Search for the cell housing the specified text and yield its [X, Y] center coordinate. 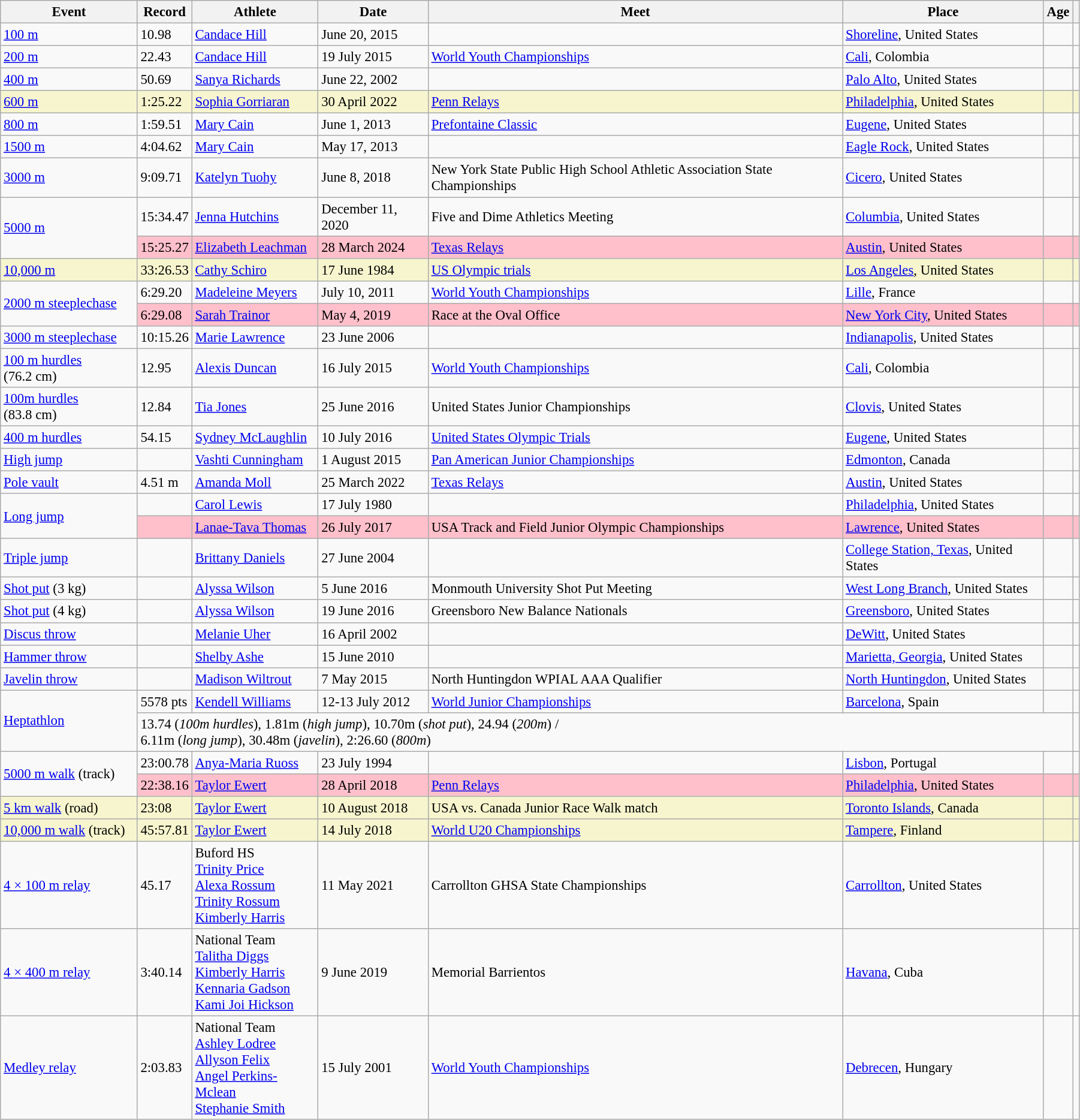
Lanae-Tava Thomas [255, 528]
23:08 [164, 808]
Havana, Cuba [943, 973]
Athlete [255, 12]
New York City, United States [943, 315]
Sophia Gorriaran [255, 102]
Lisbon, Portugal [943, 763]
North Huntingdon WPIAL AAA Qualifier [635, 679]
54.15 [164, 437]
200 m [69, 57]
Buford HSTrinity PriceAlexa RossumTrinity RossumKimberly Harris [255, 886]
Kendell Williams [255, 701]
4:04.62 [164, 147]
26 July 2017 [373, 528]
June 1, 2013 [373, 125]
National TeamTalitha DiggsKimberly HarrisKennaria GadsonKami Joi Hickson [255, 973]
19 July 2015 [373, 57]
Melanie Uher [255, 634]
Greensboro New Balance Nationals [635, 612]
Elizabeth Leachman [255, 247]
Toronto Islands, Canada [943, 808]
22.43 [164, 57]
1:59.51 [164, 125]
23 July 1994 [373, 763]
5578 pts [164, 701]
Memorial Barrientos [635, 973]
10,000 m [69, 270]
7 May 2015 [373, 679]
United States Junior Championships [635, 407]
23 June 2006 [373, 338]
Long jump [69, 516]
33:26.53 [164, 270]
Shelby Ashe [255, 657]
Pan American Junior Championships [635, 460]
Carol Lewis [255, 505]
10 July 2016 [373, 437]
Shot put (4 kg) [69, 612]
Lille, France [943, 292]
10,000 m walk (track) [69, 830]
25 June 2016 [373, 407]
Madeleine Meyers [255, 292]
15:34.47 [164, 217]
Alexis Duncan [255, 368]
May 4, 2019 [373, 315]
Sarah Trainor [255, 315]
Vashti Cunningham [255, 460]
Jenna Hutchins [255, 217]
US Olympic trials [635, 270]
Sanya Richards [255, 80]
Columbia, United States [943, 217]
Carrollton GHSA State Championships [635, 886]
Marie Lawrence [255, 338]
Barcelona, Spain [943, 701]
3000 m steeplechase [69, 338]
Pole vault [69, 483]
100m hurdles (83.8 cm) [69, 407]
3:40.14 [164, 973]
North Huntingdon, United States [943, 679]
Triple jump [69, 558]
Anya-Maria Ruoss [255, 763]
10.98 [164, 35]
Cicero, United States [943, 177]
5000 m walk (track) [69, 773]
4.51 m [164, 483]
15 July 2001 [373, 1068]
Date [373, 12]
June 22, 2002 [373, 80]
Palo Alto, United States [943, 80]
5 km walk (road) [69, 808]
14 July 2018 [373, 830]
9:09.71 [164, 177]
10 August 2018 [373, 808]
Brittany Daniels [255, 558]
Greensboro, United States [943, 612]
28 March 2024 [373, 247]
Indianapolis, United States [943, 338]
22:38.16 [164, 785]
Hammer throw [69, 657]
800 m [69, 125]
Age [1058, 12]
400 m hurdles [69, 437]
27 June 2004 [373, 558]
Eagle Rock, United States [943, 147]
15:25.27 [164, 247]
June 20, 2015 [373, 35]
New York State Public High School Athletic Association State Championships [635, 177]
June 8, 2018 [373, 177]
10:15.26 [164, 338]
100 m hurdles (76.2 cm) [69, 368]
Clovis, United States [943, 407]
16 July 2015 [373, 368]
December 11, 2020 [373, 217]
National TeamAshley LodreeAllyson FelixAngel Perkins-McleanStephanie Smith [255, 1068]
3000 m [69, 177]
Five and Dime Athletics Meeting [635, 217]
Tampere, Finland [943, 830]
5000 m [69, 228]
15 June 2010 [373, 657]
Katelyn Tuohy [255, 177]
6:29.08 [164, 315]
50.69 [164, 80]
30 April 2022 [373, 102]
Javelin throw [69, 679]
2000 m steeplechase [69, 303]
11 May 2021 [373, 886]
Lawrence, United States [943, 528]
600 m [69, 102]
19 June 2016 [373, 612]
Event [69, 12]
400 m [69, 80]
Prefontaine Classic [635, 125]
17 July 1980 [373, 505]
23:00.78 [164, 763]
1:25.22 [164, 102]
Tia Jones [255, 407]
25 March 2022 [373, 483]
College Station, Texas, United States [943, 558]
28 April 2018 [373, 785]
12.84 [164, 407]
Madison Wiltrout [255, 679]
Los Angeles, United States [943, 270]
Cathy Schiro [255, 270]
Debrecen, Hungary [943, 1068]
High jump [69, 460]
12-13 July 2012 [373, 701]
2:03.83 [164, 1068]
Medley relay [69, 1068]
Discus throw [69, 634]
Monmouth University Shot Put Meeting [635, 589]
13.74 (100m hurdles), 1.81m (high jump), 10.70m (shot put), 24.94 (200m) /6.11m (long jump), 30.48m (javelin), 2:26.60 (800m) [605, 733]
1 August 2015 [373, 460]
Amanda Moll [255, 483]
Heptathlon [69, 721]
July 10, 2011 [373, 292]
17 June 1984 [373, 270]
45.17 [164, 886]
4 × 100 m relay [69, 886]
Shot put (3 kg) [69, 589]
4 × 400 m relay [69, 973]
Race at the Oval Office [635, 315]
World U20 Championships [635, 830]
DeWitt, United States [943, 634]
Meet [635, 12]
9 June 2019 [373, 973]
45:57.81 [164, 830]
USA Track and Field Junior Olympic Championships [635, 528]
6:29.20 [164, 292]
Edmonton, Canada [943, 460]
Record [164, 12]
Shoreline, United States [943, 35]
USA vs. Canada Junior Race Walk match [635, 808]
May 17, 2013 [373, 147]
1500 m [69, 147]
United States Olympic Trials [635, 437]
World Junior Championships [635, 701]
Sydney McLaughlin [255, 437]
Carrollton, United States [943, 886]
Marietta, Georgia, United States [943, 657]
West Long Branch, United States [943, 589]
12.95 [164, 368]
16 April 2002 [373, 634]
Place [943, 12]
5 June 2016 [373, 589]
100 m [69, 35]
